Determine the [x, y] coordinate at the center of the cell enclosing the given text.  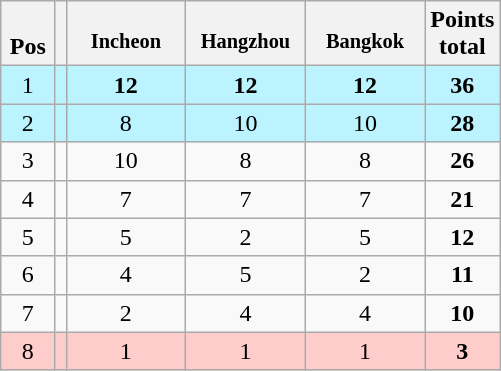
36 [462, 85]
Incheon [126, 34]
Hangzhou [246, 34]
Bangkok [365, 34]
11 [462, 275]
Pointstotal [462, 34]
26 [462, 161]
Pos [28, 34]
28 [462, 123]
21 [462, 199]
6 [28, 275]
